Scan for the cell matching the given text and deliver its [x, y] coordinate at center. 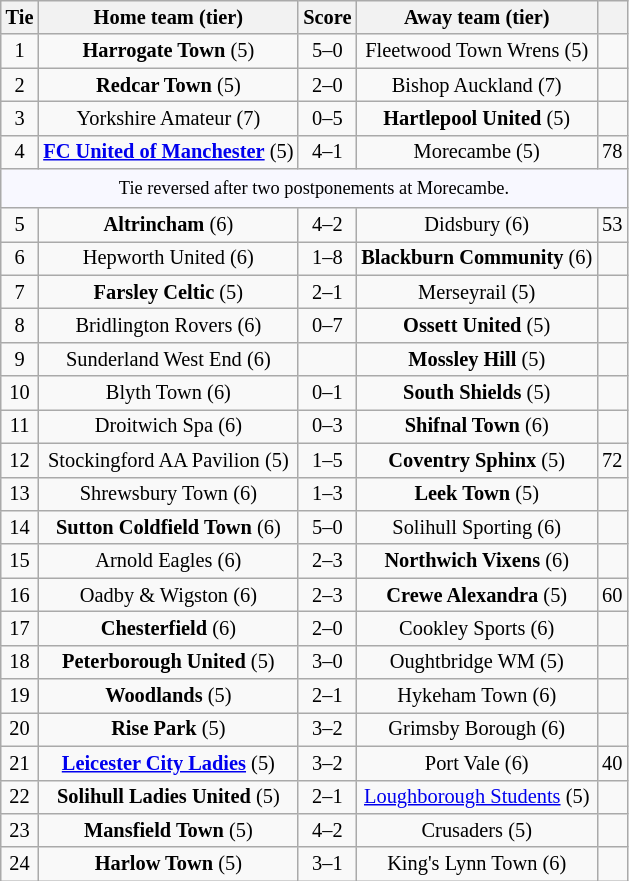
23 [20, 830]
Fleetwood Town Wrens (5) [476, 51]
4–1 [327, 152]
3–0 [327, 662]
1–8 [327, 258]
22 [20, 797]
11 [20, 426]
Bridlington Rovers (6) [168, 325]
Hykeham Town (6) [476, 696]
Harrogate Town (5) [168, 51]
Northwich Vixens (6) [476, 561]
Loughborough Students (5) [476, 797]
Sutton Coldfield Town (6) [168, 527]
13 [20, 494]
Leicester City Ladies (5) [168, 763]
7 [20, 292]
Mansfield Town (5) [168, 830]
0–7 [327, 325]
78 [612, 152]
Shifnal Town (6) [476, 426]
Bishop Auckland (7) [476, 85]
Hartlepool United (5) [476, 118]
14 [20, 527]
Morecambe (5) [476, 152]
Crewe Alexandra (5) [476, 595]
Grimsby Borough (6) [476, 729]
South Shields (5) [476, 393]
0–5 [327, 118]
5 [20, 224]
FC United of Manchester (5) [168, 152]
Blackburn Community (6) [476, 258]
Yorkshire Amateur (7) [168, 118]
Away team (tier) [476, 17]
Redcar Town (5) [168, 85]
1–3 [327, 494]
53 [612, 224]
Harlow Town (5) [168, 864]
Solihull Ladies United (5) [168, 797]
9 [20, 359]
1–5 [327, 460]
24 [20, 864]
Ossett United (5) [476, 325]
Stockingford AA Pavilion (5) [168, 460]
12 [20, 460]
Woodlands (5) [168, 696]
Blyth Town (6) [168, 393]
Home team (tier) [168, 17]
Sunderland West End (6) [168, 359]
Score [327, 17]
4 [20, 152]
Leek Town (5) [476, 494]
6 [20, 258]
16 [20, 595]
Altrincham (6) [168, 224]
40 [612, 763]
3–1 [327, 864]
Rise Park (5) [168, 729]
Hepworth United (6) [168, 258]
18 [20, 662]
0–3 [327, 426]
60 [612, 595]
Chesterfield (6) [168, 628]
19 [20, 696]
Tie reversed after two postponements at Morecambe. [314, 188]
Tie [20, 17]
Cookley Sports (6) [476, 628]
Crusaders (5) [476, 830]
0–1 [327, 393]
72 [612, 460]
Shrewsbury Town (6) [168, 494]
Farsley Celtic (5) [168, 292]
Merseyrail (5) [476, 292]
3 [20, 118]
Oughtbridge WM (5) [476, 662]
20 [20, 729]
Peterborough United (5) [168, 662]
King's Lynn Town (6) [476, 864]
Port Vale (6) [476, 763]
Solihull Sporting (6) [476, 527]
Oadby & Wigston (6) [168, 595]
8 [20, 325]
Droitwich Spa (6) [168, 426]
Arnold Eagles (6) [168, 561]
10 [20, 393]
1 [20, 51]
Coventry Sphinx (5) [476, 460]
Mossley Hill (5) [476, 359]
Didsbury (6) [476, 224]
21 [20, 763]
2 [20, 85]
17 [20, 628]
15 [20, 561]
